Find where the given text appears and provide that cell's center as [x, y] coordinate. 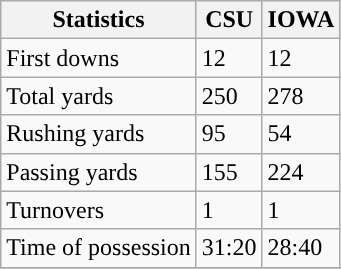
278 [301, 96]
IOWA [301, 20]
Total yards [99, 96]
CSU [229, 20]
Time of possession [99, 248]
155 [229, 172]
Rushing yards [99, 134]
28:40 [301, 248]
250 [229, 96]
95 [229, 134]
Turnovers [99, 210]
First downs [99, 58]
Statistics [99, 20]
54 [301, 134]
224 [301, 172]
31:20 [229, 248]
Passing yards [99, 172]
